For the text-containing cell, return its midpoint in (x, y) coordinate format. 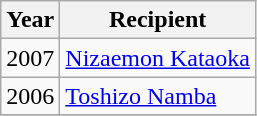
Year (30, 20)
2007 (30, 58)
2006 (30, 96)
Recipient (158, 20)
Toshizo Namba (158, 96)
Nizaemon Kataoka (158, 58)
